Identify which cell holds the provided text, then report its (x, y) central coordinate. 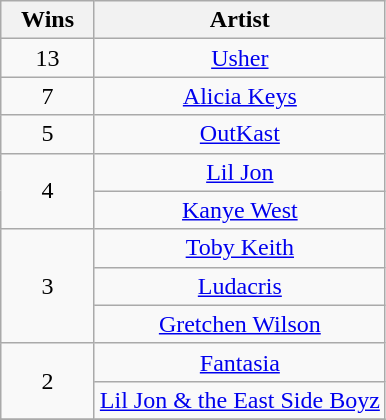
Toby Keith (240, 248)
Lil Jon (240, 172)
Lil Jon & the East Side Boyz (240, 400)
7 (48, 96)
Usher (240, 58)
13 (48, 58)
Alicia Keys (240, 96)
Ludacris (240, 286)
Fantasia (240, 362)
4 (48, 191)
3 (48, 286)
Wins (48, 20)
OutKast (240, 134)
Gretchen Wilson (240, 324)
5 (48, 134)
Artist (240, 20)
Kanye West (240, 210)
2 (48, 381)
